Return the [x, y] coordinate for the center point of the cell that contains the specified text.  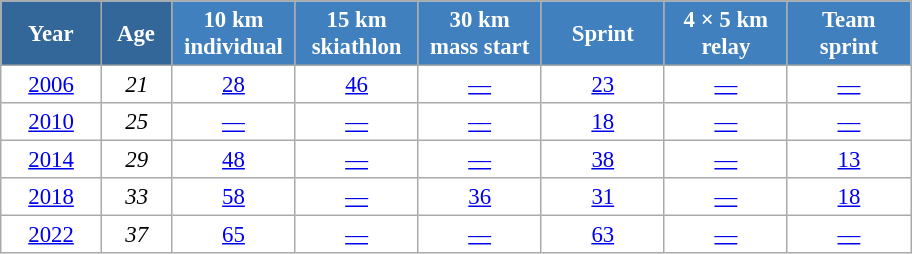
23 [602, 85]
2018 [52, 197]
15 km skiathlon [356, 34]
58 [234, 197]
Year [52, 34]
46 [356, 85]
21 [136, 85]
48 [234, 160]
Sprint [602, 34]
38 [602, 160]
Age [136, 34]
2010 [52, 122]
28 [234, 85]
Team sprint [848, 34]
63 [602, 235]
37 [136, 235]
13 [848, 160]
2006 [52, 85]
2014 [52, 160]
10 km individual [234, 34]
29 [136, 160]
33 [136, 197]
30 km mass start [480, 34]
36 [480, 197]
2022 [52, 235]
65 [234, 235]
25 [136, 122]
31 [602, 197]
4 × 5 km relay [726, 34]
